Output the [X, Y] coordinate of the center of the cell containing the given text.  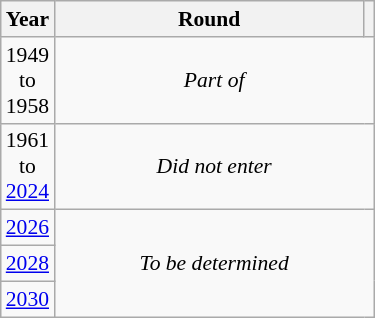
Year [28, 19]
2030 [28, 299]
Did not enter [214, 166]
2026 [28, 228]
1949to1958 [28, 80]
To be determined [214, 264]
1961to2024 [28, 166]
Part of [214, 80]
Round [209, 19]
2028 [28, 264]
